Capture the cell that displays the provided text and extract its (X, Y) central coordinate. 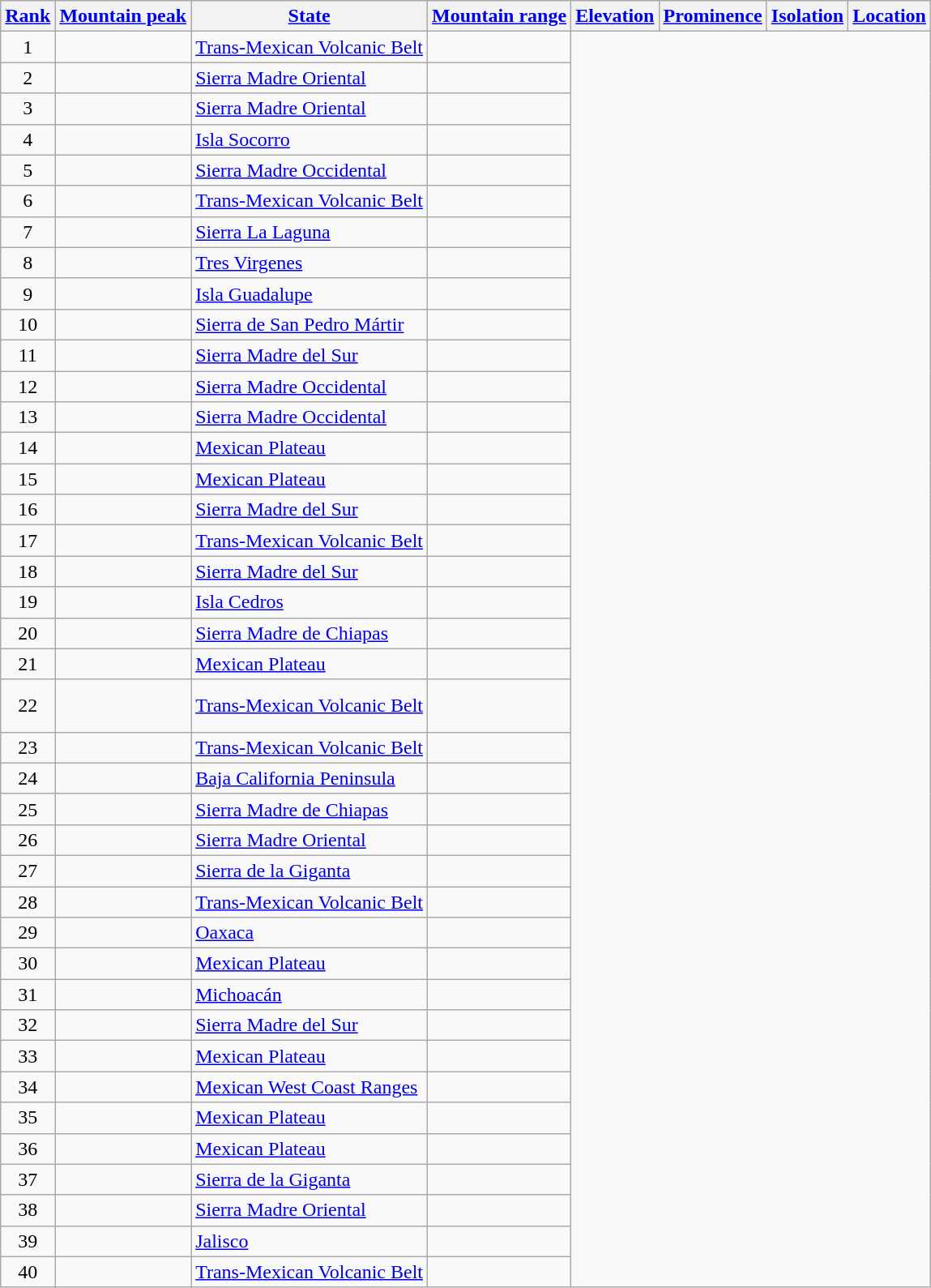
Isla Cedros (310, 602)
Mexican West Coast Ranges (310, 1087)
Isla Guadalupe (310, 293)
30 (28, 964)
20 (28, 633)
4 (28, 139)
Sierra La Laguna (310, 232)
16 (28, 510)
21 (28, 664)
17 (28, 541)
Isolation (807, 16)
3 (28, 109)
Sierra de San Pedro Mártir (310, 324)
38 (28, 1210)
35 (28, 1118)
40 (28, 1272)
32 (28, 1025)
29 (28, 933)
13 (28, 417)
State (310, 16)
27 (28, 871)
15 (28, 479)
Baja California Peninsula (310, 778)
36 (28, 1149)
Prominence (713, 16)
6 (28, 201)
Michoacán (310, 995)
23 (28, 747)
Elevation (615, 16)
1 (28, 47)
7 (28, 232)
37 (28, 1179)
10 (28, 324)
Location (890, 16)
26 (28, 840)
8 (28, 263)
28 (28, 902)
14 (28, 448)
25 (28, 809)
5 (28, 170)
9 (28, 293)
18 (28, 571)
33 (28, 1056)
Mountain range (499, 16)
31 (28, 995)
39 (28, 1241)
Isla Socorro (310, 139)
2 (28, 78)
24 (28, 778)
Mountain peak (123, 16)
Rank (28, 16)
Jalisco (310, 1241)
19 (28, 602)
22 (28, 705)
Oaxaca (310, 933)
11 (28, 355)
12 (28, 387)
34 (28, 1087)
Tres Virgenes (310, 263)
